Locate the cell with the specified text and output its (x, y) center coordinate. 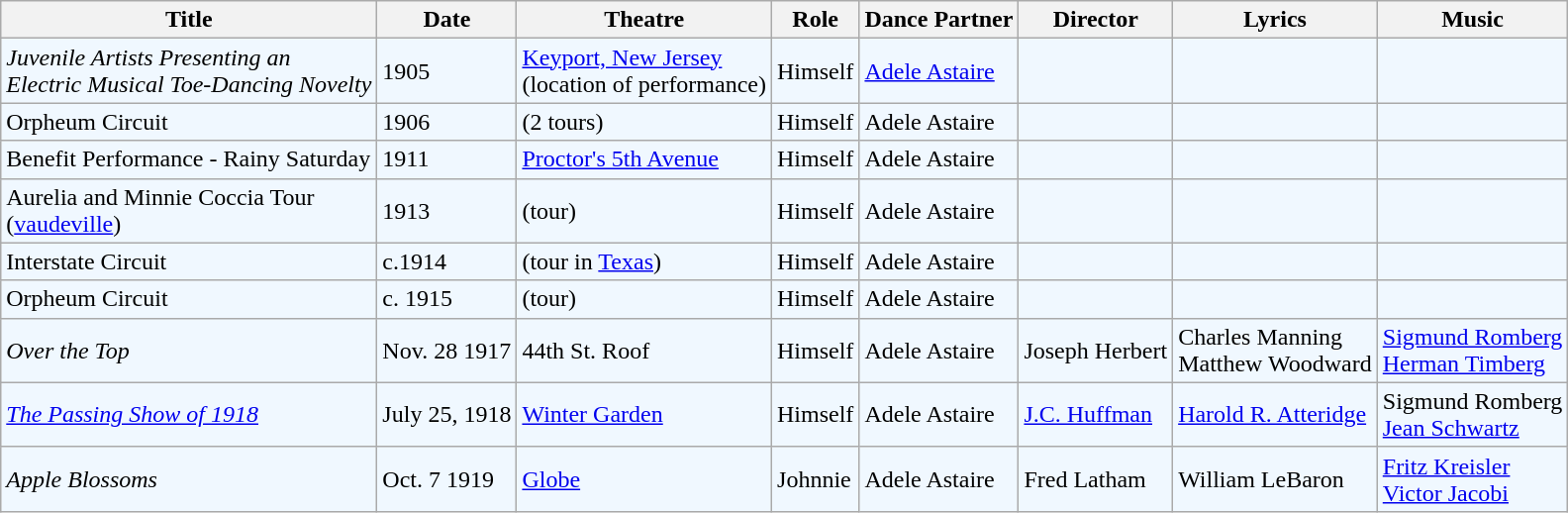
Aurelia and Minnie Coccia Tour(vaudeville) (189, 210)
Title (189, 20)
Sigmund RombergHerman Timberg (1473, 351)
Fritz KreislerVictor Jacobi (1473, 479)
1906 (447, 122)
Proctor's 5th Avenue (644, 159)
Winter Garden (644, 414)
c.1914 (447, 261)
Role (816, 20)
c. 1915 (447, 299)
Juvenile Artists Presenting anElectric Musical Toe-Dancing Novelty (189, 71)
Oct. 7 1919 (447, 479)
Fred Latham (1096, 479)
The Passing Show of 1918 (189, 414)
J.C. Huffman (1096, 414)
Globe (644, 479)
Charles ManningMatthew Woodward (1275, 351)
Director (1096, 20)
Harold R. Atteridge (1275, 414)
Lyrics (1275, 20)
Date (447, 20)
Apple Blossoms (189, 479)
Interstate Circuit (189, 261)
Benefit Performance - Rainy Saturday (189, 159)
Joseph Herbert (1096, 351)
William LeBaron (1275, 479)
1911 (447, 159)
1905 (447, 71)
Music (1473, 20)
Over the Top (189, 351)
July 25, 1918 (447, 414)
1913 (447, 210)
Keyport, New Jersey(location of performance) (644, 71)
(2 tours) (644, 122)
Theatre (644, 20)
Sigmund RombergJean Schwartz (1473, 414)
44th St. Roof (644, 351)
Johnnie (816, 479)
Nov. 28 1917 (447, 351)
Dance Partner (938, 20)
(tour in Texas) (644, 261)
